For the text-containing cell, return its midpoint in [X, Y] coordinate format. 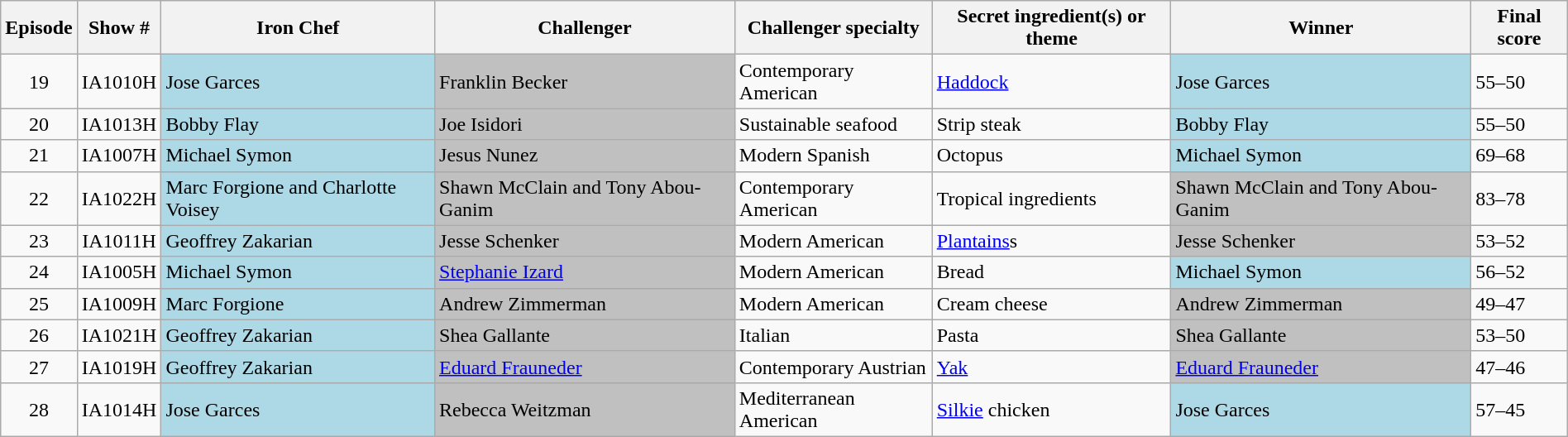
IA1013H [119, 124]
Mediterranean American [834, 409]
26 [39, 335]
19 [39, 81]
Secret ingredient(s) or theme [1052, 28]
Joe Isidori [586, 124]
56–52 [1520, 272]
Franklin Becker [586, 81]
Contemporary Austrian [834, 367]
Stephanie Izard [586, 272]
23 [39, 241]
IA1014H [119, 409]
Haddock [1052, 81]
27 [39, 367]
IA1007H [119, 156]
IA1011H [119, 241]
Show # [119, 28]
IA1022H [119, 199]
Winner [1322, 28]
Marc Forgione [298, 304]
Octopus [1052, 156]
83–78 [1520, 199]
25 [39, 304]
Episode [39, 28]
28 [39, 409]
Bread [1052, 272]
69–68 [1520, 156]
22 [39, 199]
Plantainss [1052, 241]
Final score [1520, 28]
21 [39, 156]
IA1010H [119, 81]
Modern Spanish [834, 156]
Silkie chicken [1052, 409]
IA1005H [119, 272]
Challenger specialty [834, 28]
Rebecca Weitzman [586, 409]
24 [39, 272]
Pasta [1052, 335]
Jesus Nunez [586, 156]
53–50 [1520, 335]
Tropical ingredients [1052, 199]
Italian [834, 335]
Challenger [586, 28]
Strip steak [1052, 124]
57–45 [1520, 409]
IA1019H [119, 367]
Cream cheese [1052, 304]
Sustainable seafood [834, 124]
20 [39, 124]
IA1021H [119, 335]
Iron Chef [298, 28]
IA1009H [119, 304]
49–47 [1520, 304]
53–52 [1520, 241]
Marc Forgione and Charlotte Voisey [298, 199]
Yak [1052, 367]
47–46 [1520, 367]
